Extract the [X, Y] coordinate from the center of the cell holding the provided text.  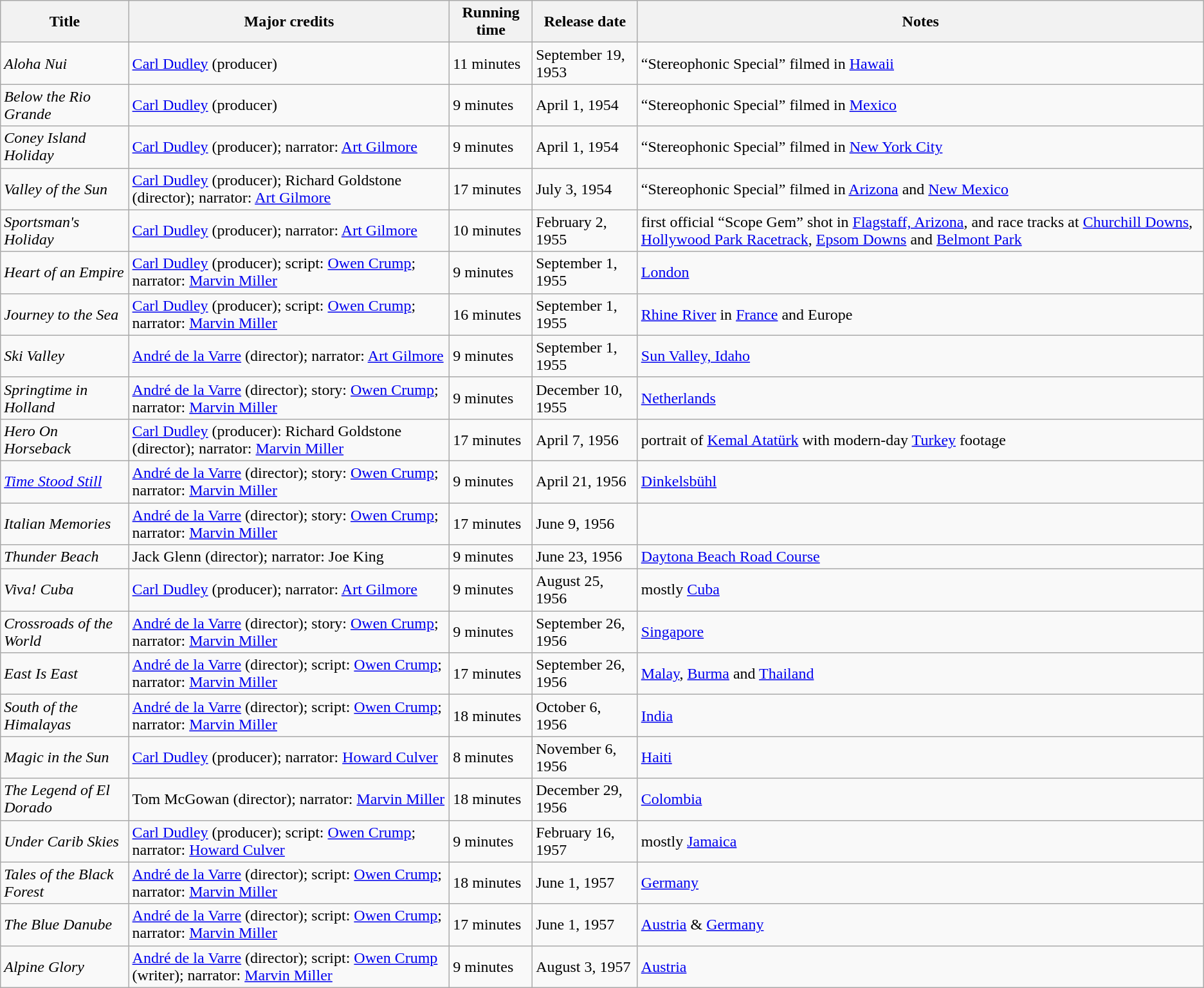
Crossroads of the World [64, 632]
Aloha Nui [64, 63]
South of the Himalayas [64, 715]
Carl Dudley (producer): Richard Goldstone (director); narrator: Marvin Miller [289, 440]
Magic in the Sun [64, 758]
Carl Dudley (producer); narrator: Howard Culver [289, 758]
portrait of Kemal Atatürk with modern-day Turkey footage [920, 440]
Below the Rio Grande [64, 105]
December 10, 1955 [585, 398]
November 6, 1956 [585, 758]
Coney Island Holiday [64, 147]
Singapore [920, 632]
Sun Valley, Idaho [920, 356]
August 25, 1956 [585, 590]
Jack Glenn (director); narrator: Joe King [289, 557]
February 2, 1955 [585, 230]
July 3, 1954 [585, 189]
Under Carib Skies [64, 841]
Haiti [920, 758]
Title [64, 22]
“Stereophonic Special” filmed in Arizona and New Mexico [920, 189]
Notes [920, 22]
Colombia [920, 799]
India [920, 715]
“Stereophonic Special” filmed in New York City [920, 147]
April 7, 1956 [585, 440]
Heart of an Empire [64, 273]
Journey to the Sea [64, 314]
August 3, 1957 [585, 966]
Tales of the Black Forest [64, 883]
Valley of the Sun [64, 189]
Italian Memories [64, 524]
Dinkelsbühl [920, 481]
East Is East [64, 674]
Release date [585, 22]
Ski Valley [64, 356]
Austria [920, 966]
mostly Cuba [920, 590]
June 23, 1956 [585, 557]
“Stereophonic Special” filmed in Mexico [920, 105]
Running time [491, 22]
16 minutes [491, 314]
Carl Dudley (producer); Richard Goldstone (director); narrator: Art Gilmore [289, 189]
June 9, 1956 [585, 524]
Daytona Beach Road Course [920, 557]
October 6, 1956 [585, 715]
London [920, 273]
André de la Varre (director); narrator: Art Gilmore [289, 356]
Springtime in Holland [64, 398]
10 minutes [491, 230]
11 minutes [491, 63]
Time Stood Still [64, 481]
December 29, 1956 [585, 799]
Rhine River in France and Europe [920, 314]
Germany [920, 883]
Sportsman's Holiday [64, 230]
Alpine Glory [64, 966]
The Blue Danube [64, 925]
Austria & Germany [920, 925]
The Legend of El Dorado [64, 799]
8 minutes [491, 758]
Hero On Horseback [64, 440]
Tom McGowan (director); narrator: Marvin Miller [289, 799]
Netherlands [920, 398]
Carl Dudley (producer); script: Owen Crump; narrator: Howard Culver [289, 841]
September 19, 1953 [585, 63]
February 16, 1957 [585, 841]
Major credits [289, 22]
mostly Jamaica [920, 841]
“Stereophonic Special” filmed in Hawaii [920, 63]
André de la Varre (director); script: Owen Crump (writer); narrator: Marvin Miller [289, 966]
Viva! Cuba [64, 590]
Malay, Burma and Thailand [920, 674]
first official “Scope Gem” shot in Flagstaff, Arizona, and race tracks at Churchill Downs, Hollywood Park Racetrack, Epsom Downs and Belmont Park [920, 230]
Thunder Beach [64, 557]
April 21, 1956 [585, 481]
